For the text-containing cell, return its midpoint in (x, y) coordinate format. 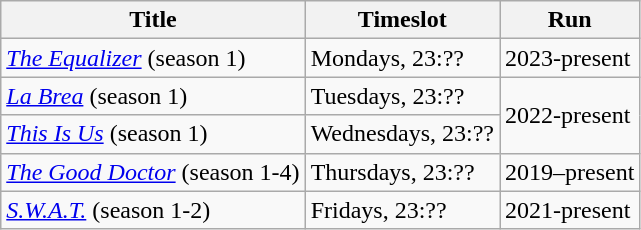
2023-present (570, 58)
La Brea (season 1) (153, 96)
2021-present (570, 210)
Thursdays, 23:?? (402, 172)
The Good Doctor (season 1-4) (153, 172)
The Equalizer (season 1) (153, 58)
Run (570, 20)
Wednesdays, 23:?? (402, 134)
2022-present (570, 115)
2019–present (570, 172)
Mondays, 23:?? (402, 58)
Fridays, 23:?? (402, 210)
S.W.A.T. (season 1-2) (153, 210)
Title (153, 20)
Tuesdays, 23:?? (402, 96)
This Is Us (season 1) (153, 134)
Timeslot (402, 20)
